Provide the [x, y] coordinate of the cell's center where the given text is located.  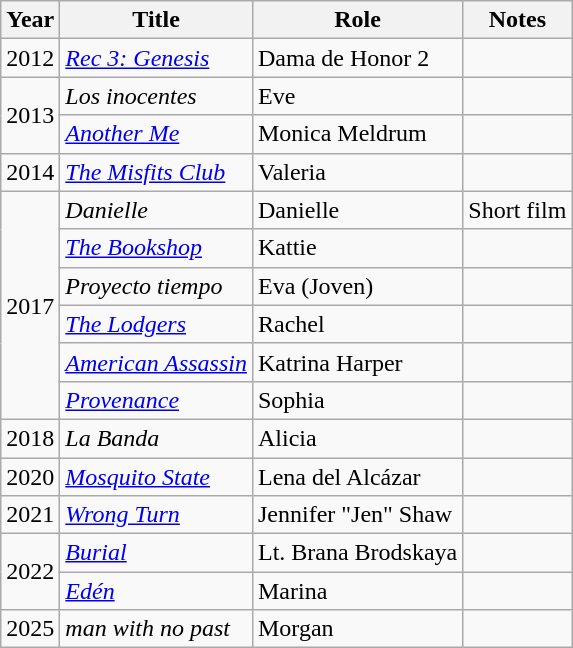
2025 [30, 629]
2021 [30, 515]
Notes [518, 20]
Eve [357, 96]
Valeria [357, 172]
Los inocentes [156, 96]
Jennifer "Jen" Shaw [357, 515]
Wrong Turn [156, 515]
2013 [30, 115]
2020 [30, 477]
Mosquito State [156, 477]
La Banda [156, 438]
2014 [30, 172]
The Misfits Club [156, 172]
2022 [30, 572]
Proyecto tiempo [156, 286]
man with no past [156, 629]
Another Me [156, 134]
Year [30, 20]
2018 [30, 438]
The Bookshop [156, 248]
Edén [156, 591]
Title [156, 20]
Eva (Joven) [357, 286]
Monica Meldrum [357, 134]
Kattie [357, 248]
American Assassin [156, 362]
Dama de Honor 2 [357, 58]
Lena del Alcázar [357, 477]
Sophia [357, 400]
Lt. Brana Brodskaya [357, 553]
2012 [30, 58]
Short film [518, 210]
Rachel [357, 324]
Marina [357, 591]
The Lodgers [156, 324]
Morgan [357, 629]
Burial [156, 553]
Provenance [156, 400]
Alicia [357, 438]
Katrina Harper [357, 362]
Role [357, 20]
Rec 3: Genesis [156, 58]
2017 [30, 305]
